Extract the [X, Y] coordinate from the center of the cell holding the provided text.  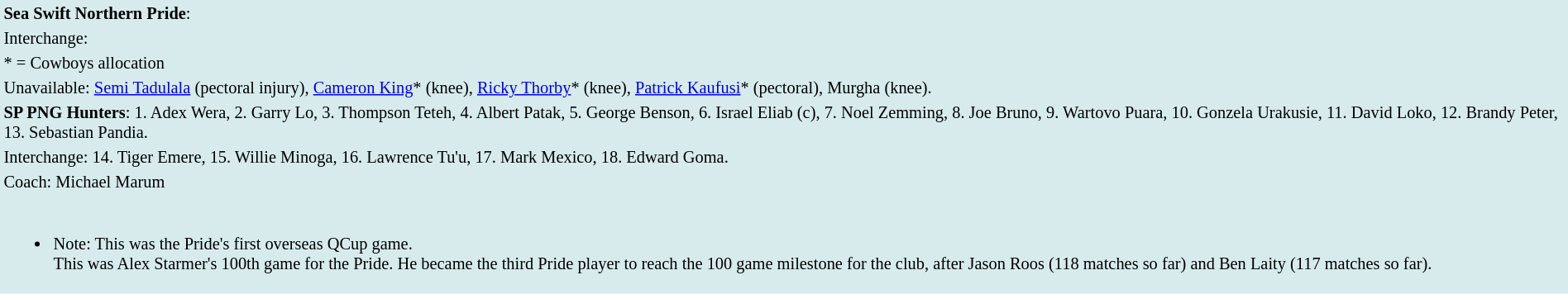
Interchange: [784, 38]
* = Cowboys allocation [784, 63]
Sea Swift Northern Pride: [784, 13]
Interchange: 14. Tiger Emere, 15. Willie Minoga, 16. Lawrence Tu'u, 17. Mark Mexico, 18. Edward Goma. [784, 157]
Unavailable: Semi Tadulala (pectoral injury), Cameron King* (knee), Ricky Thorby* (knee), Patrick Kaufusi* (pectoral), Murgha (knee). [784, 88]
Coach: Michael Marum [784, 182]
